Provide the [x, y] coordinate of the cell's center where the given text is located.  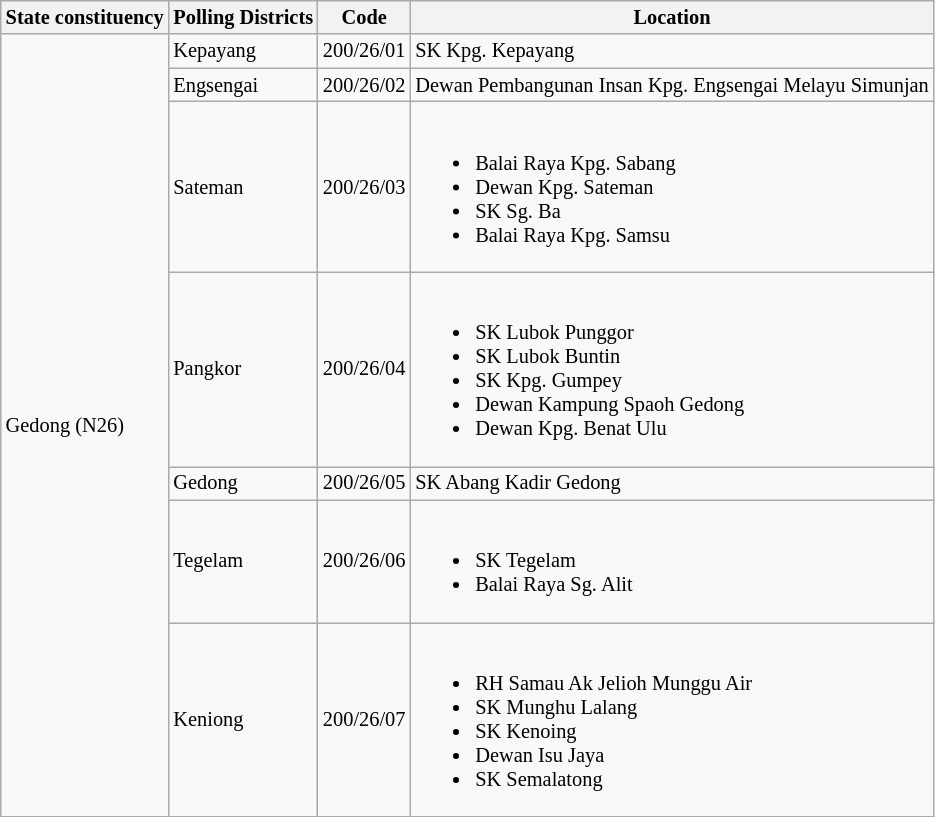
Tegelam [243, 561]
SK Lubok PunggorSK Lubok BuntinSK Kpg. GumpeyDewan Kampung Spaoh GedongDewan Kpg. Benat Ulu [672, 369]
200/26/05 [364, 483]
Code [364, 17]
Pangkor [243, 369]
Dewan Pembangunan Insan Kpg. Engsengai Melayu Simunjan [672, 85]
Sateman [243, 186]
Balai Raya Kpg. SabangDewan Kpg. SatemanSK Sg. BaBalai Raya Kpg. Samsu [672, 186]
Kepayang [243, 51]
Polling Districts [243, 17]
200/26/03 [364, 186]
SK Abang Kadir Gedong [672, 483]
State constituency [85, 17]
Engsengai [243, 85]
SK Kpg. Kepayang [672, 51]
200/26/06 [364, 561]
RH Samau Ak Jelioh Munggu AirSK Munghu LalangSK KenoingDewan Isu JayaSK Semalatong [672, 719]
Location [672, 17]
Gedong [243, 483]
200/26/04 [364, 369]
200/26/01 [364, 51]
Gedong (N26) [85, 426]
200/26/07 [364, 719]
200/26/02 [364, 85]
SK TegelamBalai Raya Sg. Alit [672, 561]
Keniong [243, 719]
